Return the [X, Y] coordinate for the center point of the cell that contains the specified text.  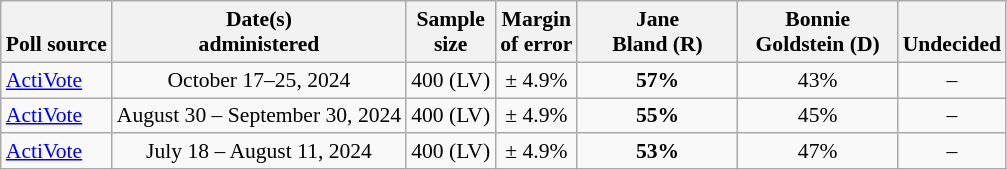
JaneBland (R) [657, 32]
BonnieGoldstein (D) [818, 32]
47% [818, 152]
Marginof error [536, 32]
43% [818, 80]
Undecided [952, 32]
July 18 – August 11, 2024 [259, 152]
55% [657, 116]
Poll source [56, 32]
October 17–25, 2024 [259, 80]
45% [818, 116]
53% [657, 152]
Date(s)administered [259, 32]
57% [657, 80]
August 30 – September 30, 2024 [259, 116]
Samplesize [450, 32]
